Extract the [x, y] coordinate from the center of the cell holding the provided text.  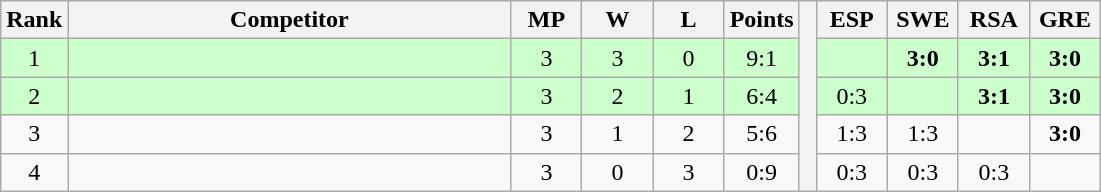
Competitor [290, 20]
0:9 [762, 172]
6:4 [762, 96]
Points [762, 20]
ESP [852, 20]
SWE [922, 20]
RSA [994, 20]
MP [546, 20]
Rank [34, 20]
GRE [1064, 20]
5:6 [762, 134]
9:1 [762, 58]
W [618, 20]
L [688, 20]
4 [34, 172]
